Output the [x, y] coordinate of the center of the cell containing the given text.  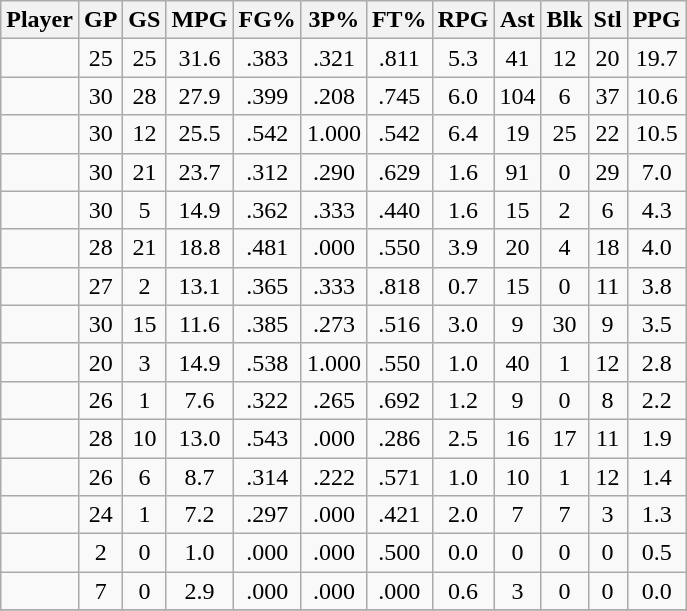
8 [608, 400]
29 [608, 172]
.481 [267, 248]
.312 [267, 172]
.500 [399, 553]
13.0 [200, 438]
4.0 [656, 248]
.385 [267, 324]
.516 [399, 324]
17 [564, 438]
3P% [334, 20]
3.5 [656, 324]
.222 [334, 477]
1.2 [463, 400]
5.3 [463, 58]
FG% [267, 20]
FT% [399, 20]
25.5 [200, 134]
16 [518, 438]
7.0 [656, 172]
19.7 [656, 58]
11.6 [200, 324]
GS [144, 20]
.811 [399, 58]
4 [564, 248]
.440 [399, 210]
5 [144, 210]
10.5 [656, 134]
3.0 [463, 324]
Ast [518, 20]
41 [518, 58]
2.5 [463, 438]
40 [518, 362]
2.8 [656, 362]
7.6 [200, 400]
24 [100, 515]
.745 [399, 96]
18 [608, 248]
.208 [334, 96]
37 [608, 96]
.265 [334, 400]
.538 [267, 362]
.543 [267, 438]
.629 [399, 172]
8.7 [200, 477]
.399 [267, 96]
.571 [399, 477]
1.9 [656, 438]
.383 [267, 58]
31.6 [200, 58]
23.7 [200, 172]
.314 [267, 477]
19 [518, 134]
104 [518, 96]
Stl [608, 20]
.421 [399, 515]
4.3 [656, 210]
.692 [399, 400]
Blk [564, 20]
6.0 [463, 96]
2.9 [200, 591]
.290 [334, 172]
1.4 [656, 477]
27 [100, 286]
27.9 [200, 96]
0.5 [656, 553]
10.6 [656, 96]
.362 [267, 210]
13.1 [200, 286]
.321 [334, 58]
3.9 [463, 248]
22 [608, 134]
18.8 [200, 248]
2.2 [656, 400]
PPG [656, 20]
3.8 [656, 286]
.273 [334, 324]
91 [518, 172]
0.6 [463, 591]
.322 [267, 400]
1.3 [656, 515]
.818 [399, 286]
0.7 [463, 286]
7.2 [200, 515]
GP [100, 20]
Player [40, 20]
RPG [463, 20]
.365 [267, 286]
.286 [399, 438]
.297 [267, 515]
2.0 [463, 515]
6.4 [463, 134]
MPG [200, 20]
